Return the [x, y] coordinate for the center point of the cell that contains the specified text.  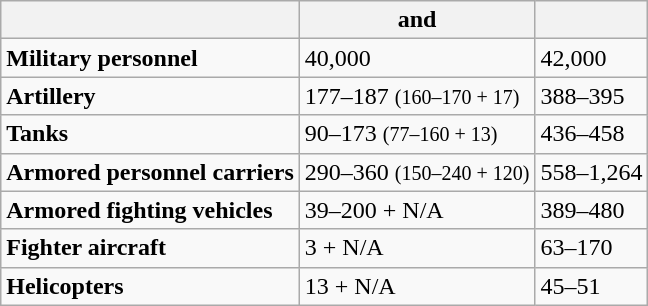
63–170 [592, 248]
558–1,264 [592, 172]
42,000 [592, 58]
388–395 [592, 96]
13 + N/A [417, 286]
389–480 [592, 210]
40,000 [417, 58]
Tanks [150, 134]
39–200 + N/A [417, 210]
Helicopters [150, 286]
Military personnel [150, 58]
90–173 (77–160 + 13) [417, 134]
436–458 [592, 134]
Artillery [150, 96]
Armored fighting vehicles [150, 210]
177–187 (160–170 + 17) [417, 96]
290–360 (150–240 + 120) [417, 172]
Armored personnel carriers [150, 172]
3 + N/A [417, 248]
45–51 [592, 286]
Fighter aircraft [150, 248]
and [417, 20]
